Provide the (x, y) coordinate of the cell's center where the given text is located.  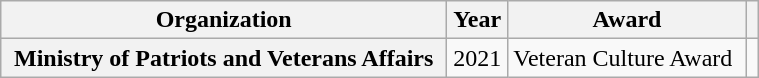
Ministry of Patriots and Veterans Affairs (224, 58)
2021 (478, 58)
Award (627, 20)
Veteran Culture Award (627, 58)
Organization (224, 20)
Year (478, 20)
